Extract the [x, y] coordinate from the center of the cell holding the provided text.  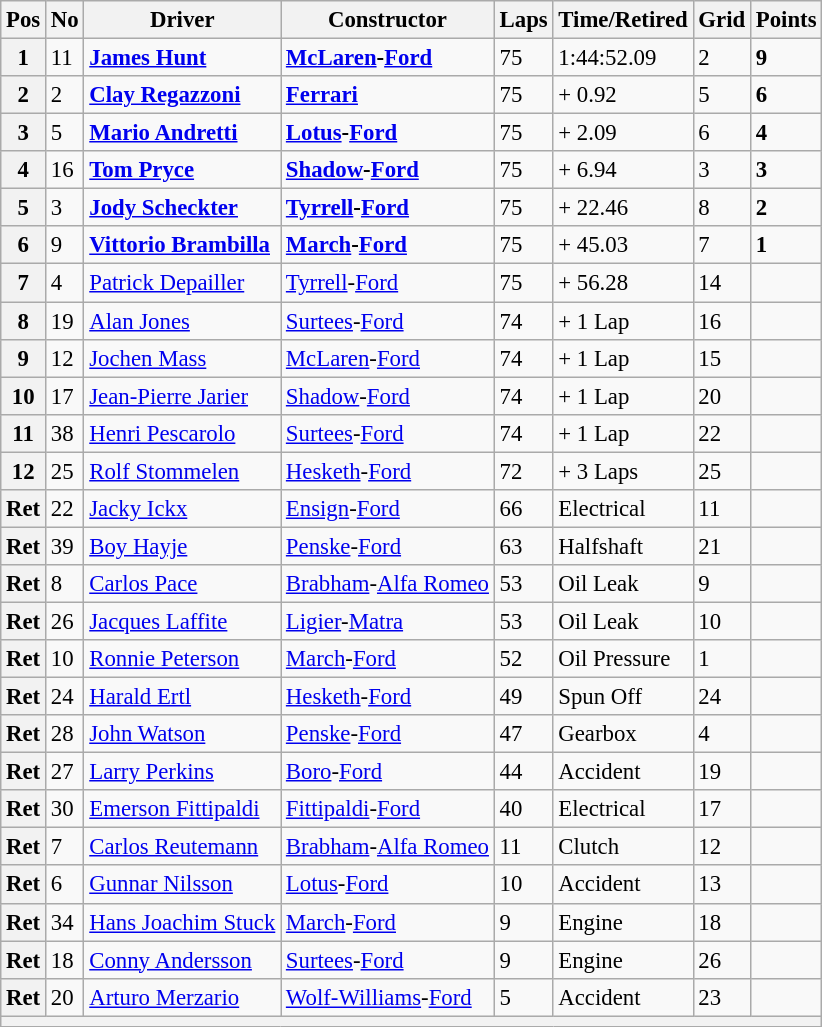
+ 0.92 [623, 95]
Vittorio Brambilla [182, 245]
Ronnie Peterson [182, 659]
47 [524, 734]
John Watson [182, 734]
44 [524, 772]
Alan Jones [182, 321]
+ 56.28 [623, 283]
40 [524, 809]
Time/Retired [623, 20]
+ 6.94 [623, 170]
Harald Ertl [182, 697]
James Hunt [182, 58]
Halfshaft [623, 546]
Hans Joachim Stuck [182, 922]
72 [524, 471]
Conny Andersson [182, 960]
Boy Hayje [182, 546]
23 [722, 997]
Driver [182, 20]
Clutch [623, 847]
+ 3 Laps [623, 471]
Constructor [388, 20]
Clay Regazzoni [182, 95]
Tom Pryce [182, 170]
Henri Pescarolo [182, 433]
52 [524, 659]
Mario Andretti [182, 133]
Carlos Reutemann [182, 847]
30 [65, 809]
+ 22.46 [623, 208]
Emerson Fittipaldi [182, 809]
21 [722, 546]
28 [65, 734]
Jacky Ickx [182, 509]
Gearbox [623, 734]
Patrick Depailler [182, 283]
14 [722, 283]
Jochen Mass [182, 358]
Laps [524, 20]
Grid [722, 20]
Larry Perkins [182, 772]
39 [65, 546]
34 [65, 922]
Jean-Pierre Jarier [182, 396]
Gunnar Nilsson [182, 885]
Rolf Stommelen [182, 471]
49 [524, 697]
+ 45.03 [623, 245]
15 [722, 358]
+ 2.09 [623, 133]
Points [786, 20]
Jody Scheckter [182, 208]
Jacques Laffite [182, 621]
Ensign-Ford [388, 509]
Ligier-Matra [388, 621]
Ferrari [388, 95]
Pos [24, 20]
No [65, 20]
Fittipaldi-Ford [388, 809]
1:44:52.09 [623, 58]
Carlos Pace [182, 584]
66 [524, 509]
Wolf-Williams-Ford [388, 997]
13 [722, 885]
27 [65, 772]
Oil Pressure [623, 659]
Spun Off [623, 697]
Boro-Ford [388, 772]
Arturo Merzario [182, 997]
63 [524, 546]
38 [65, 433]
